For the text-containing cell, return its midpoint in (x, y) coordinate format. 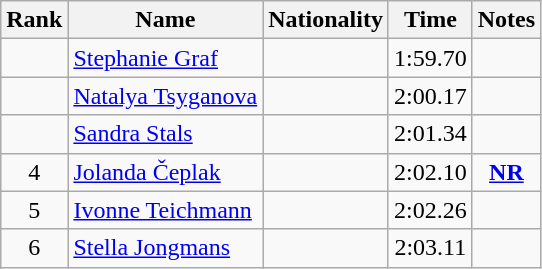
2:03.11 (430, 248)
6 (34, 248)
Time (430, 20)
Sandra Stals (166, 134)
NR (506, 172)
Nationality (326, 20)
2:01.34 (430, 134)
Stella Jongmans (166, 248)
2:02.26 (430, 210)
Name (166, 20)
Stephanie Graf (166, 58)
Natalya Tsyganova (166, 96)
Ivonne Teichmann (166, 210)
2:00.17 (430, 96)
Notes (506, 20)
4 (34, 172)
Jolanda Čeplak (166, 172)
Rank (34, 20)
1:59.70 (430, 58)
5 (34, 210)
2:02.10 (430, 172)
